Capture the cell that displays the provided text and extract its [x, y] central coordinate. 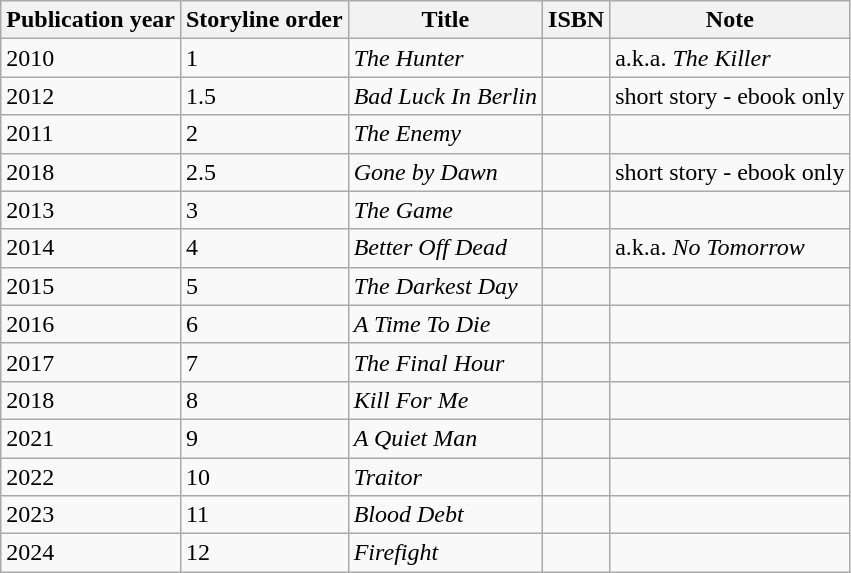
2015 [91, 286]
2010 [91, 58]
The Game [445, 210]
4 [264, 248]
6 [264, 324]
Firefight [445, 553]
Gone by Dawn [445, 172]
Storyline order [264, 20]
2017 [91, 362]
Note [730, 20]
3 [264, 210]
7 [264, 362]
2 [264, 134]
2011 [91, 134]
Kill For Me [445, 400]
2024 [91, 553]
Title [445, 20]
Blood Debt [445, 515]
2012 [91, 96]
The Darkest Day [445, 286]
8 [264, 400]
Bad Luck In Berlin [445, 96]
1.5 [264, 96]
Traitor [445, 477]
11 [264, 515]
12 [264, 553]
ISBN [576, 20]
The Final Hour [445, 362]
Better Off Dead [445, 248]
1 [264, 58]
Publication year [91, 20]
The Enemy [445, 134]
The Hunter [445, 58]
9 [264, 438]
2014 [91, 248]
5 [264, 286]
2016 [91, 324]
2021 [91, 438]
A Time To Die [445, 324]
2022 [91, 477]
2023 [91, 515]
a.k.a. The Killer [730, 58]
2.5 [264, 172]
2013 [91, 210]
10 [264, 477]
a.k.a. No Tomorrow [730, 248]
A Quiet Man [445, 438]
